Detect which cell encompasses the target text, then output its (x, y) center coordinate. 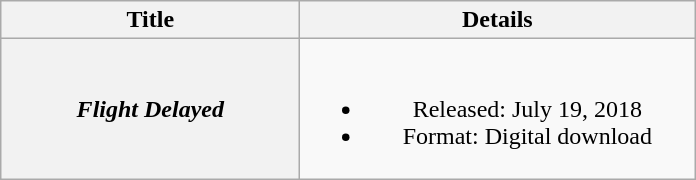
Details (498, 20)
Title (150, 20)
Released: July 19, 2018Format: Digital download (498, 109)
Flight Delayed (150, 109)
